Find where the given text appears and provide that cell's center as (x, y) coordinate. 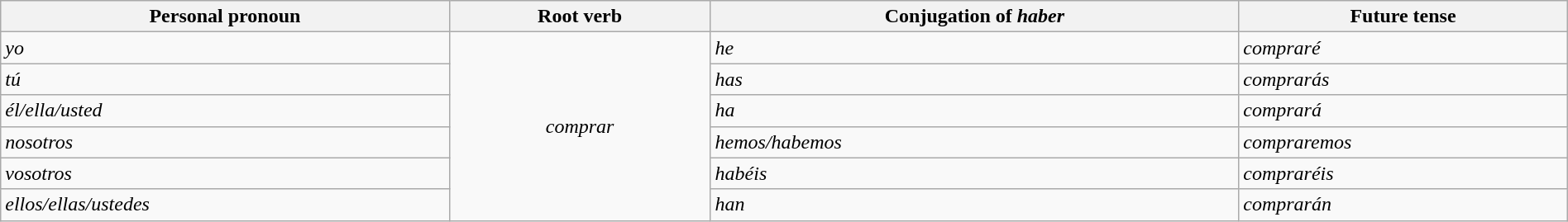
compraré (1403, 48)
hemos/habemos (974, 142)
vosotros (225, 173)
Personal pronoun (225, 17)
han (974, 205)
Conjugation of haber (974, 17)
tú (225, 79)
Future tense (1403, 17)
comprar (580, 126)
habéis (974, 173)
nosotros (225, 142)
has (974, 79)
comprarán (1403, 205)
compraremos (1403, 142)
comprará (1403, 111)
Root verb (580, 17)
él/ella/usted (225, 111)
yo (225, 48)
he (974, 48)
ha (974, 111)
compraréis (1403, 173)
ellos/ellas/ustedes (225, 205)
comprarás (1403, 79)
